Return (X, Y) of the center of cell containing provided text 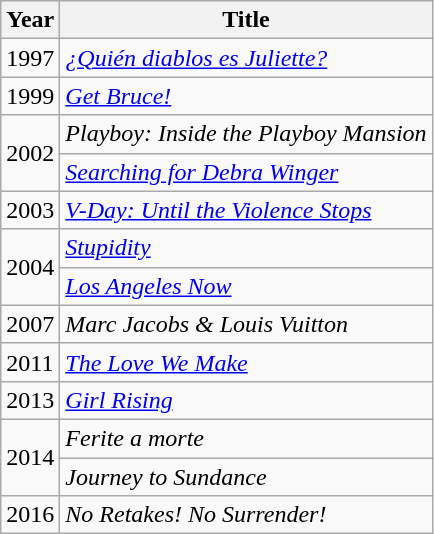
No Retakes! No Surrender! (246, 515)
1999 (30, 96)
V-Day: Until the Violence Stops (246, 210)
Marc Jacobs & Louis Vuitton (246, 324)
¿Quién diablos es Juliette? (246, 58)
The Love We Make (246, 362)
Los Angeles Now (246, 286)
Searching for Debra Winger (246, 172)
2014 (30, 457)
2016 (30, 515)
2004 (30, 267)
2013 (30, 400)
Journey to Sundance (246, 477)
Girl Rising (246, 400)
2007 (30, 324)
Title (246, 20)
Get Bruce! (246, 96)
2003 (30, 210)
Ferite a morte (246, 438)
1997 (30, 58)
Year (30, 20)
2011 (30, 362)
Playboy: Inside the Playboy Mansion (246, 134)
2002 (30, 153)
Stupidity (246, 248)
